Identify which cell holds the provided text, then report its [X, Y] central coordinate. 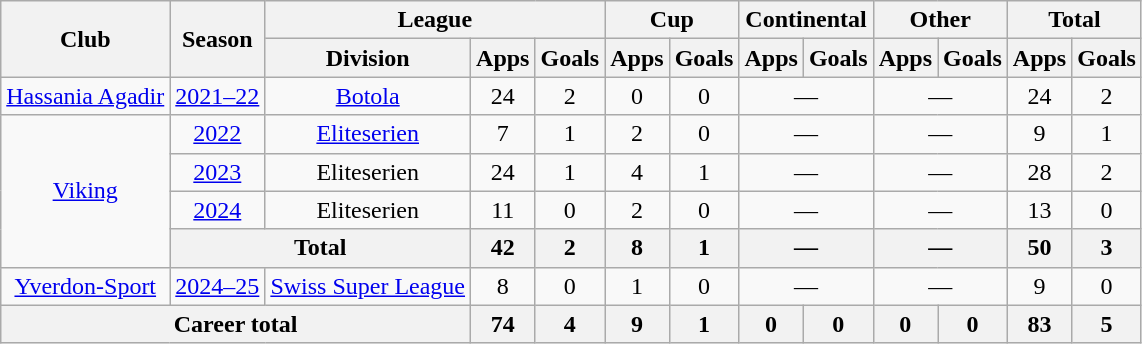
11 [503, 210]
7 [503, 134]
Cup [672, 20]
Continental [806, 20]
Viking [86, 191]
2024 [218, 210]
2022 [218, 134]
50 [1039, 248]
13 [1039, 210]
Season [218, 39]
5 [1107, 324]
74 [503, 324]
2024–25 [218, 286]
Yverdon-Sport [86, 286]
83 [1039, 324]
3 [1107, 248]
2021–22 [218, 96]
2023 [218, 172]
42 [503, 248]
Hassania Agadir [86, 96]
Botola [368, 96]
Club [86, 39]
League [435, 20]
Swiss Super League [368, 286]
28 [1039, 172]
Division [368, 58]
Other [940, 20]
Career total [236, 324]
